Return the [X, Y] coordinate for the center point of the cell that contains the specified text.  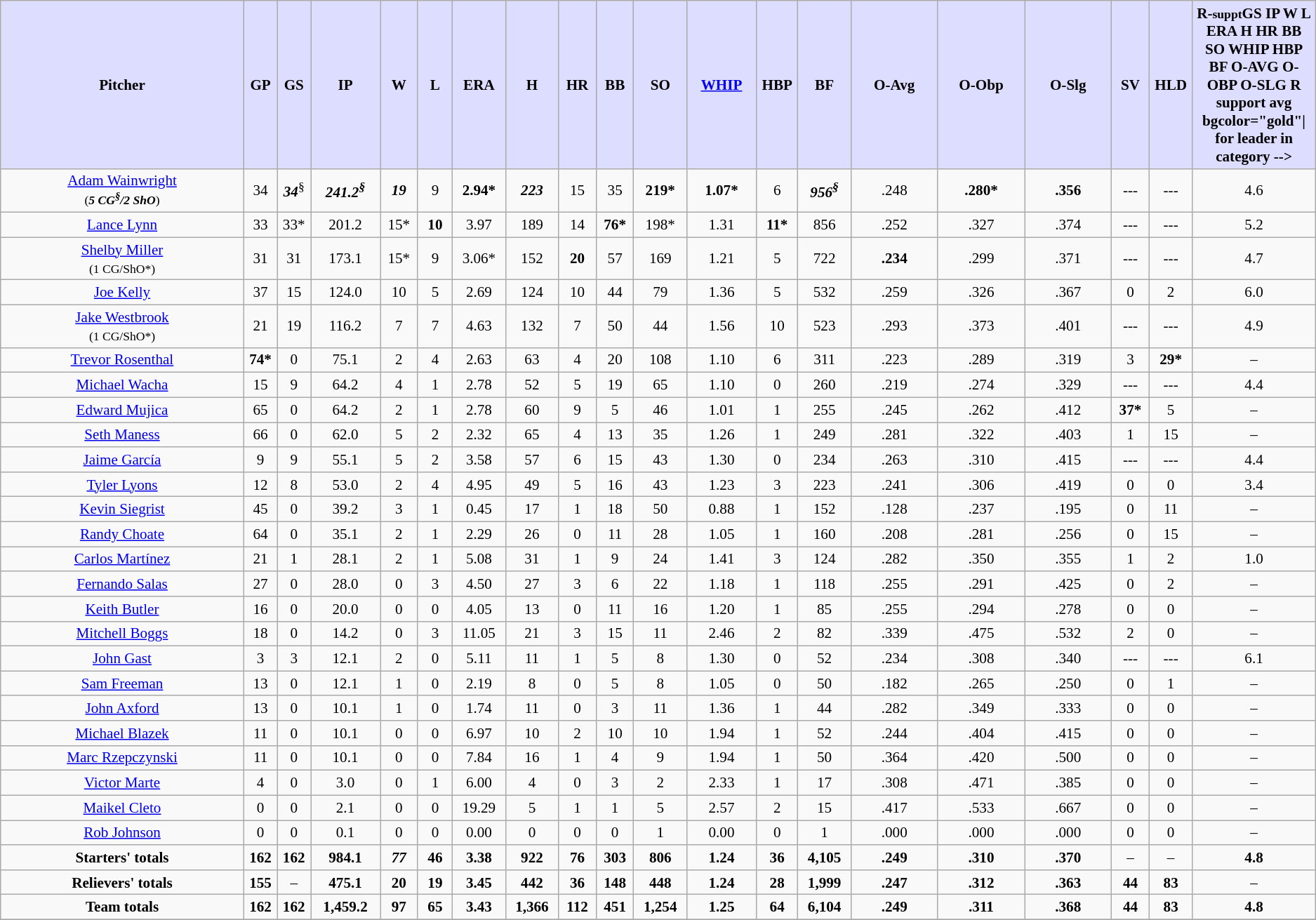
4.9 [1254, 326]
Michael Wacha [122, 385]
1,459.2 [345, 907]
2.46 [722, 633]
.262 [981, 410]
.223 [894, 359]
.274 [981, 385]
.403 [1068, 435]
Carlos Martínez [122, 559]
219* [660, 190]
2.57 [722, 807]
173.1 [345, 258]
.367 [1068, 292]
26 [532, 533]
34 [260, 190]
.374 [1068, 225]
O-Slg [1068, 84]
1.41 [722, 559]
1.56 [722, 326]
2.29 [479, 533]
.533 [981, 807]
28.0 [345, 584]
523 [825, 326]
Trevor Rosenthal [122, 359]
19.29 [479, 807]
Rob Johnson [122, 832]
O-Avg [894, 84]
.256 [1068, 533]
922 [532, 858]
532 [825, 292]
1.23 [722, 484]
.248 [894, 190]
.385 [1068, 783]
.339 [894, 633]
.373 [981, 326]
Jaime García [122, 459]
.340 [1068, 658]
76* [615, 225]
198* [660, 225]
1.25 [722, 907]
.371 [1068, 258]
Tyler Lyons [122, 484]
SO [660, 84]
442 [532, 883]
.250 [1068, 684]
189 [532, 225]
1.18 [722, 584]
.475 [981, 633]
SV [1131, 84]
1.0 [1254, 559]
14.2 [345, 633]
260 [825, 385]
5.2 [1254, 225]
722 [825, 258]
.293 [894, 326]
53.0 [345, 484]
Marc Rzepczynski [122, 758]
Sam Freeman [122, 684]
28.1 [345, 559]
Michael Blazek [122, 733]
.368 [1068, 907]
Mitchell Boggs [122, 633]
97 [399, 907]
4.7 [1254, 258]
.128 [894, 509]
John Gast [122, 658]
.311 [981, 907]
33* [294, 225]
.219 [894, 385]
.322 [981, 435]
3.0 [345, 783]
76 [578, 858]
6,104 [825, 907]
.291 [981, 584]
74* [260, 359]
.363 [1068, 883]
5.11 [479, 658]
.306 [981, 484]
62.0 [345, 435]
475.1 [345, 883]
1.74 [479, 707]
3.97 [479, 225]
.208 [894, 533]
6.00 [479, 783]
2.32 [479, 435]
1.20 [722, 609]
4,105 [825, 858]
Adam Wainwright (5 CG§/2 ShO) [122, 190]
.356 [1068, 190]
12 [260, 484]
.350 [981, 559]
.299 [981, 258]
4.95 [479, 484]
HR [578, 84]
160 [825, 533]
4.6 [1254, 190]
116.2 [345, 326]
303 [615, 858]
Jake Westbrook (1 CG/ShO*) [122, 326]
3.58 [479, 459]
14 [578, 225]
.349 [981, 707]
249 [825, 435]
2.94* [479, 190]
.247 [894, 883]
.401 [1068, 326]
85 [825, 609]
.667 [1068, 807]
Keith Butler [122, 609]
1,366 [532, 907]
60 [532, 410]
155 [260, 883]
0.88 [722, 509]
1.01 [722, 410]
O-Obp [981, 84]
BF [825, 84]
IP [345, 84]
34§ [294, 190]
.532 [1068, 633]
6.97 [479, 733]
.245 [894, 410]
11* [776, 225]
.333 [1068, 707]
118 [825, 584]
1.31 [722, 225]
2.1 [345, 807]
Lance Lynn [122, 225]
Shelby Miller (1 CG/ShO*) [122, 258]
.289 [981, 359]
Kevin Siegrist [122, 509]
HBP [776, 84]
3.06* [479, 258]
82 [825, 633]
856 [825, 225]
.471 [981, 783]
37 [260, 292]
29* [1171, 359]
984.1 [345, 858]
.265 [981, 684]
79 [660, 292]
20.0 [345, 609]
.355 [1068, 559]
132 [532, 326]
.327 [981, 225]
ERA [479, 84]
.259 [894, 292]
33 [260, 225]
2.63 [479, 359]
Fernando Salas [122, 584]
0.1 [345, 832]
66 [260, 435]
7.84 [479, 758]
169 [660, 258]
234 [825, 459]
GP [260, 84]
45 [260, 509]
.237 [981, 509]
49 [532, 484]
WHIP [722, 84]
6.0 [1254, 292]
3.43 [479, 907]
1.21 [722, 258]
John Axford [122, 707]
0.45 [479, 509]
.419 [1068, 484]
75.1 [345, 359]
Victor Marte [122, 783]
Team totals [122, 907]
Edward Mujica [122, 410]
.326 [981, 292]
311 [825, 359]
Relievers' totals [122, 883]
2.69 [479, 292]
1,999 [825, 883]
Joe Kelly [122, 292]
Randy Choate [122, 533]
22 [660, 584]
.319 [1068, 359]
.278 [1068, 609]
H [532, 84]
4.50 [479, 584]
255 [825, 410]
108 [660, 359]
148 [615, 883]
.280* [981, 190]
3.4 [1254, 484]
77 [399, 858]
HLD [1171, 84]
W [399, 84]
2.19 [479, 684]
1.07* [722, 190]
.329 [1068, 385]
.425 [1068, 584]
4.63 [479, 326]
55.1 [345, 459]
R-supptGS IP W L ERA H HR BB SO WHIP HBP BF O-AVG O-OBP O-SLG R support avg bgcolor="gold"| for leader in category --> [1254, 84]
124.0 [345, 292]
956§ [825, 190]
.500 [1068, 758]
BB [615, 84]
37* [1131, 410]
201.2 [345, 225]
.244 [894, 733]
.312 [981, 883]
3.45 [479, 883]
.417 [894, 807]
GS [294, 84]
3.38 [479, 858]
5.08 [479, 559]
Starters' totals [122, 858]
.241 [894, 484]
Maikel Cleto [122, 807]
.420 [981, 758]
2.33 [722, 783]
L [435, 84]
.294 [981, 609]
39.2 [345, 509]
35.1 [345, 533]
.370 [1068, 858]
Pitcher [122, 84]
448 [660, 883]
1.26 [722, 435]
.412 [1068, 410]
1,254 [660, 907]
.263 [894, 459]
112 [578, 907]
.182 [894, 684]
806 [660, 858]
.252 [894, 225]
6.1 [1254, 658]
.404 [981, 733]
.364 [894, 758]
24 [660, 559]
451 [615, 907]
241.2§ [345, 190]
11.05 [479, 633]
63 [532, 359]
.195 [1068, 509]
Seth Maness [122, 435]
4.05 [479, 609]
